From the cell containing the given text, extract its center point as (X, Y) coordinate. 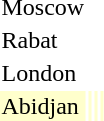
Rabat (43, 40)
Abidjan (43, 106)
London (43, 73)
